Provide the [X, Y] coordinate of the cell's center where the given text is located.  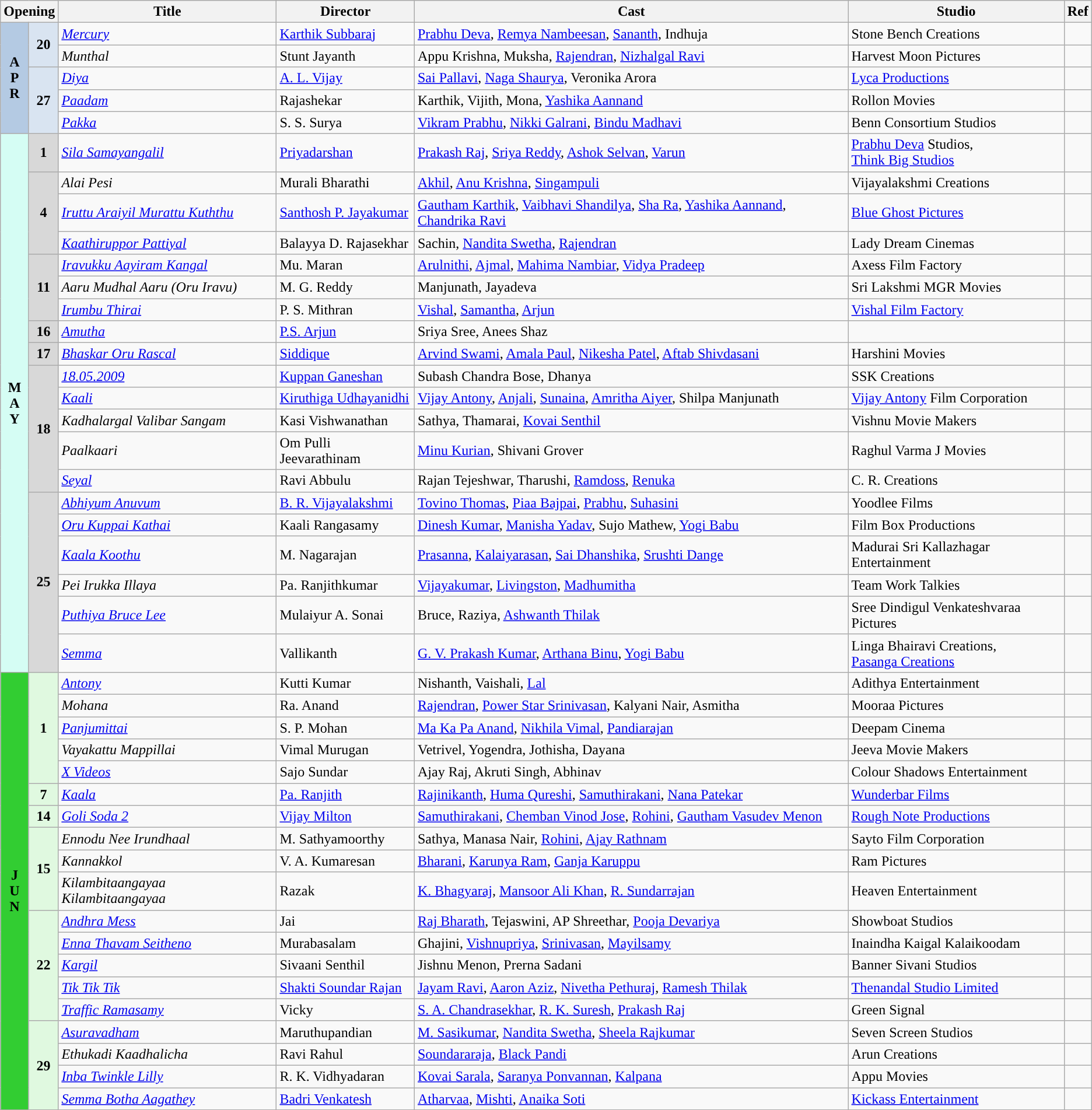
Diya [167, 78]
Balayya D. Rajasekhar [345, 243]
Ravi Abbulu [345, 481]
Minu Kurian, Shivani Grover [631, 450]
Vijayakumar, Livingston, Madhumitha [631, 585]
Ghajini, Vishnupriya, Srinivasan, Mayilsamy [631, 943]
Harshini Movies [956, 354]
JUN [15, 891]
Vishal Film Factory [956, 310]
Stone Bench Creations [956, 34]
Adithya Entertainment [956, 683]
Kutti Kumar [345, 683]
20 [43, 45]
Bruce, Raziya, Ashwanth Thilak [631, 615]
Jeeva Movie Makers [956, 750]
K. Bhagyaraj, Mansoor Ali Khan, R. Sundarrajan [631, 891]
Manjunath, Jayadeva [631, 287]
16 [43, 332]
Kaali Rangasamy [345, 525]
Madurai Sri Kallazhagar Entertainment [956, 555]
Inaindha Kaigal Kalaikoodam [956, 943]
Vijayalakshmi Creations [956, 183]
Soundararaja, Black Pandi [631, 1054]
Asuravadham [167, 1032]
Pa. Ranjithkumar [345, 585]
Santhosh P. Jayakumar [345, 212]
Kilambitaangayaa Kilambitaangayaa [167, 891]
Goli Soda 2 [167, 817]
Ennodu Nee Irundhaal [167, 839]
Rajinikanth, Huma Qureshi, Samuthirakani, Nana Patekar [631, 794]
Kaathiruppor Pattiyal [167, 243]
Paalkaari [167, 450]
Wunderbar Films [956, 794]
Sajo Sundar [345, 772]
Kargil [167, 965]
Mohana [167, 705]
Andhra Mess [167, 921]
Harvest Moon Pictures [956, 56]
Prabhu Deva, Remya Nambeesan, Sananth, Indhuja [631, 34]
S. P. Mohan [345, 727]
Linga Bhairavi Creations, Pasanga Creations [956, 653]
17 [43, 354]
15 [43, 869]
Rough Note Productions [956, 817]
Vijay Milton [345, 817]
Samuthirakani, Chemban Vinod Jose, Rohini, Gautham Vasudev Menon [631, 817]
Tovino Thomas, Piaa Bajpai, Prabhu, Suhasini [631, 503]
Opening [29, 12]
Atharvaa, Mishti, Anaika Soti [631, 1098]
25 [43, 582]
Sivaani Senthil [345, 965]
Tik Tik Tik [167, 988]
Film Box Productions [956, 525]
Kaala [167, 794]
4 [43, 212]
Kuppan Ganeshan [345, 376]
S. A. Chandrasekhar, R. K. Suresh, Prakash Raj [631, 1010]
Vicky [345, 1010]
Blue Ghost Pictures [956, 212]
APR [15, 78]
Vijay Antony Film Corporation [956, 398]
Kasi Vishwanathan [345, 421]
Sree Dindigul Venkateshvaraa Pictures [956, 615]
Deepam Cinema [956, 727]
Panjumittai [167, 727]
7 [43, 794]
Razak [345, 891]
M. G. Reddy [345, 287]
Maruthupandian [345, 1032]
Puthiya Bruce Lee [167, 615]
V. A. Kumaresan [345, 861]
MAY [15, 402]
C. R. Creations [956, 481]
29 [43, 1065]
M. Sasikumar, Nandita Swetha, Sheela Rajkumar [631, 1032]
Ram Pictures [956, 861]
Axess Film Factory [956, 265]
Murali Bharathi [345, 183]
Sriya Sree, Anees Shaz [631, 332]
Paadam [167, 100]
G. V. Prakash Kumar, Arthana Binu, Yogi Babu [631, 653]
Kadhalargal Valibar Sangam [167, 421]
Stunt Jayanth [345, 56]
Abhiyum Anuvum [167, 503]
Amutha [167, 332]
Vishnu Movie Makers [956, 421]
Sri Lakshmi MGR Movies [956, 287]
18.05.2009 [167, 376]
Showboat Studios [956, 921]
Ra. Anand [345, 705]
Kaali [167, 398]
Badri Venkatesh [345, 1098]
Sayto Film Corporation [956, 839]
Semma [167, 653]
Rollon Movies [956, 100]
Karthik, Vijith, Mona, Yashika Aannand [631, 100]
Appu Krishna, Muksha, Rajendran, Nizhalgal Ravi [631, 56]
Iravukku Aayiram Kangal [167, 265]
Rajashekar [345, 100]
Ethukadi Kaadhalicha [167, 1054]
A. L. Vijay [345, 78]
Cast [631, 12]
Title [167, 12]
Kiruthiga Udhayanidhi [345, 398]
Pakka [167, 122]
Banner Sivani Studios [956, 965]
P.S. Arjun [345, 332]
Raj Bharath, Tejaswini, AP Shreethar, Pooja Devariya [631, 921]
Oru Kuppai Kathai [167, 525]
Iruttu Araiyil Murattu Kuththu [167, 212]
Studio [956, 12]
Mulaiyur A. Sonai [345, 615]
Inba Twinkle Lilly [167, 1076]
Karthik Subbaraj [345, 34]
Rajan Tejeshwar, Tharushi, Ramdoss, Renuka [631, 481]
Semma Botha Aagathey [167, 1098]
Arun Creations [956, 1054]
Vimal Murugan [345, 750]
27 [43, 100]
Enna Thavam Seitheno [167, 943]
Subash Chandra Bose, Dhanya [631, 376]
SSK Creations [956, 376]
Ma Ka Pa Anand, Nikhila Vimal, Pandiarajan [631, 727]
B. R. Vijayalakshmi [345, 503]
Jishnu Menon, Prerna Sadani [631, 965]
M. Nagarajan [345, 555]
Director [345, 12]
S. S. Surya [345, 122]
Ajay Raj, Akruti Singh, Abhinav [631, 772]
Heaven Entertainment [956, 891]
Mu. Maran [345, 265]
Colour Shadows Entertainment [956, 772]
P. S. Mithran [345, 310]
Prasanna, Kalaiyarasan, Sai Dhanshika, Srushti Dange [631, 555]
Appu Movies [956, 1076]
Vallikanth [345, 653]
Alai Pesi [167, 183]
Irumbu Thirai [167, 310]
Arvind Swami, Amala Paul, Nikesha Patel, Aftab Shivdasani [631, 354]
M. Sathyamoorthy [345, 839]
Jayam Ravi, Aaron Aziz, Nivetha Pethuraj, Ramesh Thilak [631, 988]
14 [43, 817]
Kovai Sarala, Saranya Ponvannan, Kalpana [631, 1076]
Team Work Talkies [956, 585]
Bharani, Karunya Ram, Ganja Karuppu [631, 861]
Sathya, Thamarai, Kovai Senthil [631, 421]
Kaala Koothu [167, 555]
Yoodlee Films [956, 503]
R. K. Vidhyadaran [345, 1076]
Prabhu Deva Studios,Think Big Studios [956, 153]
Vijay Antony, Anjali, Sunaina, Amritha Aiyer, Shilpa Manjunath [631, 398]
Vetrivel, Yogendra, Jothisha, Dayana [631, 750]
X Videos [167, 772]
Pei Irukka Illaya [167, 585]
Gautham Karthik, Vaibhavi Shandilya, Sha Ra, Yashika Aannand, Chandrika Ravi [631, 212]
Nishanth, Vaishali, Lal [631, 683]
Sachin, Nandita Swetha, Rajendran [631, 243]
Ravi Rahul [345, 1054]
Thenandal Studio Limited [956, 988]
Munthal [167, 56]
Prakash Raj, Sriya Reddy, Ashok Selvan, Varun [631, 153]
Mercury [167, 34]
Mooraa Pictures [956, 705]
Sai Pallavi, Naga Shaurya, Veronika Arora [631, 78]
Dinesh Kumar, Manisha Yadav, Sujo Mathew, Yogi Babu [631, 525]
Shakti Soundar Rajan [345, 988]
Ref [1078, 12]
Pa. Ranjith [345, 794]
Om Pulli Jeevarathinam [345, 450]
Sathya, Manasa Nair, Rohini, Ajay Rathnam [631, 839]
Traffic Ramasamy [167, 1010]
Vikram Prabhu, Nikki Galrani, Bindu Madhavi [631, 122]
Antony [167, 683]
18 [43, 428]
Siddique [345, 354]
Arulnithi, Ajmal, Mahima Nambiar, Vidya Pradeep [631, 265]
22 [43, 965]
Seven Screen Studios [956, 1032]
Raghul Varma J Movies [956, 450]
Akhil, Anu Krishna, Singampuli [631, 183]
11 [43, 287]
Kickass Entertainment [956, 1098]
Aaru Mudhal Aaru (Oru Iravu) [167, 287]
Vayakattu Mappillai [167, 750]
Lady Dream Cinemas [956, 243]
Rajendran, Power Star Srinivasan, Kalyani Nair, Asmitha [631, 705]
Green Signal [956, 1010]
Lyca Productions [956, 78]
Benn Consortium Studios [956, 122]
Vishal, Samantha, Arjun [631, 310]
Bhaskar Oru Rascal [167, 354]
Priyadarshan [345, 153]
Jai [345, 921]
Murabasalam [345, 943]
Kannakkol [167, 861]
Sila Samayangalil [167, 153]
Seyal [167, 481]
